For the text-containing cell, return its midpoint in (X, Y) coordinate format. 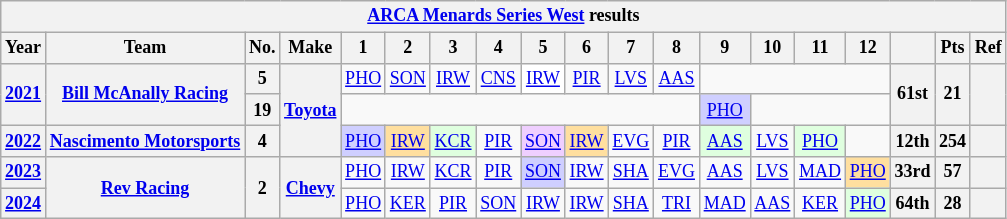
Team (144, 48)
6 (586, 48)
2024 (24, 204)
12 (868, 48)
CNS (498, 78)
ARCA Menards Series West results (504, 16)
21 (953, 94)
No. (262, 48)
Pts (953, 48)
Make (310, 48)
Toyota (310, 110)
3 (453, 48)
7 (631, 48)
TRI (677, 204)
Bill McAnally Racing (144, 94)
64th (912, 204)
254 (953, 140)
9 (724, 48)
10 (772, 48)
11 (820, 48)
12th (912, 140)
61st (912, 94)
Chevy (310, 188)
Rev Racing (144, 188)
1 (364, 48)
57 (953, 172)
2021 (24, 94)
28 (953, 204)
2023 (24, 172)
Ref (988, 48)
Nascimento Motorsports (144, 140)
33rd (912, 172)
2022 (24, 140)
Year (24, 48)
8 (677, 48)
19 (262, 110)
